Search for the cell housing the specified text and yield its (x, y) center coordinate. 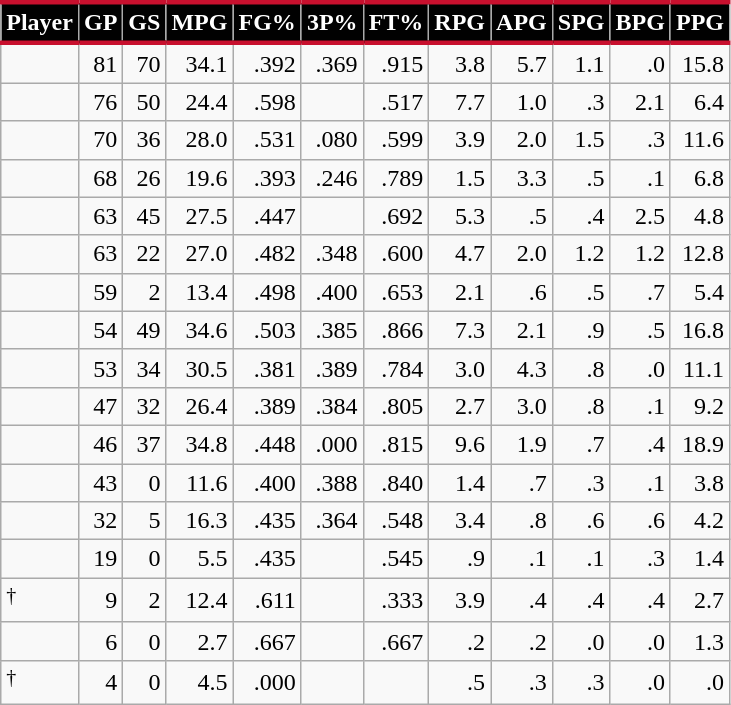
49 (144, 330)
.548 (396, 521)
FG% (267, 22)
34.1 (200, 63)
.915 (396, 63)
.598 (267, 102)
5.4 (700, 292)
47 (100, 406)
45 (144, 216)
.385 (332, 330)
26.4 (200, 406)
SPG (581, 22)
1.1 (581, 63)
.333 (396, 600)
Player (40, 22)
3.4 (460, 521)
.388 (332, 483)
27.0 (200, 254)
4.2 (700, 521)
7.3 (460, 330)
5.5 (200, 559)
.784 (396, 368)
.815 (396, 444)
46 (100, 444)
81 (100, 63)
.611 (267, 600)
16.8 (700, 330)
2.5 (640, 216)
11.1 (700, 368)
4.8 (700, 216)
9 (100, 600)
.599 (396, 140)
9.6 (460, 444)
6.4 (700, 102)
1.0 (522, 102)
.381 (267, 368)
19 (100, 559)
.545 (396, 559)
9.2 (700, 406)
.447 (267, 216)
54 (100, 330)
37 (144, 444)
RPG (460, 22)
.482 (267, 254)
1.9 (522, 444)
6 (100, 641)
4.3 (522, 368)
.369 (332, 63)
MPG (200, 22)
.503 (267, 330)
7.7 (460, 102)
36 (144, 140)
.392 (267, 63)
.517 (396, 102)
3P% (332, 22)
27.5 (200, 216)
5 (144, 521)
34.6 (200, 330)
.653 (396, 292)
APG (522, 22)
.246 (332, 178)
4 (100, 682)
4.5 (200, 682)
43 (100, 483)
30.5 (200, 368)
4.7 (460, 254)
.498 (267, 292)
.805 (396, 406)
15.8 (700, 63)
19.6 (200, 178)
59 (100, 292)
28.0 (200, 140)
22 (144, 254)
.789 (396, 178)
18.9 (700, 444)
.393 (267, 178)
.600 (396, 254)
13.4 (200, 292)
.448 (267, 444)
.384 (332, 406)
34.8 (200, 444)
.080 (332, 140)
5.3 (460, 216)
12.4 (200, 600)
BPG (640, 22)
GP (100, 22)
26 (144, 178)
5.7 (522, 63)
.840 (396, 483)
16.3 (200, 521)
FT% (396, 22)
3.3 (522, 178)
.364 (332, 521)
12.8 (700, 254)
24.4 (200, 102)
.348 (332, 254)
PPG (700, 22)
GS (144, 22)
6.8 (700, 178)
34 (144, 368)
.692 (396, 216)
.866 (396, 330)
68 (100, 178)
.531 (267, 140)
76 (100, 102)
53 (100, 368)
50 (144, 102)
1.3 (700, 641)
